Return the (X, Y) coordinate for the center point of the cell that contains the specified text.  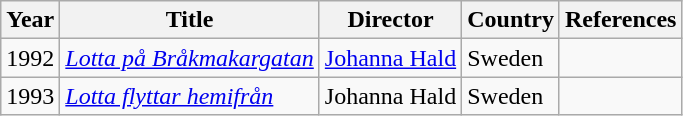
1992 (30, 58)
Title (190, 20)
Country (511, 20)
Director (390, 20)
References (620, 20)
Year (30, 20)
Lotta flyttar hemifrån (190, 96)
1993 (30, 96)
Lotta på Bråkmakargatan (190, 58)
